Provide the [X, Y] coordinate of the cell's center where the given text is located.  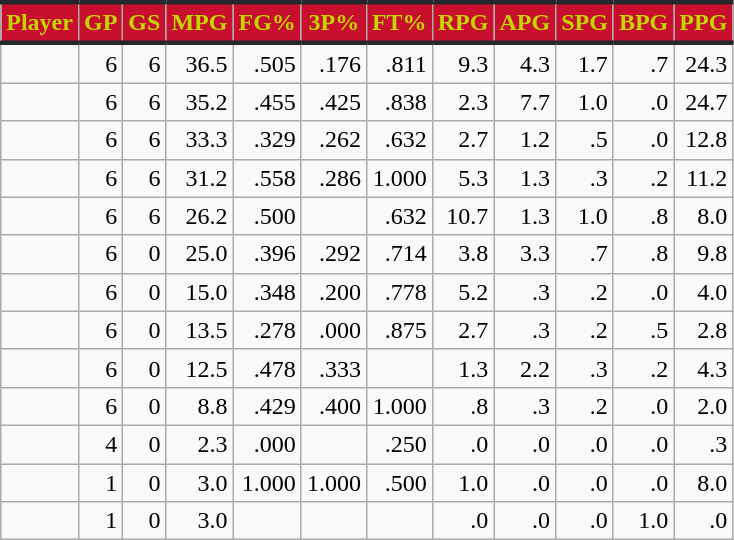
24.7 [704, 102]
31.2 [200, 178]
.348 [267, 292]
.811 [399, 63]
.292 [334, 254]
.838 [399, 102]
.429 [267, 406]
.329 [267, 140]
.333 [334, 368]
4.0 [704, 292]
15.0 [200, 292]
.778 [399, 292]
1.2 [525, 140]
MPG [200, 22]
.250 [399, 444]
APG [525, 22]
SPG [585, 22]
36.5 [200, 63]
5.2 [463, 292]
.200 [334, 292]
2.8 [704, 330]
Player [40, 22]
12.8 [704, 140]
35.2 [200, 102]
GS [144, 22]
.455 [267, 102]
4 [100, 444]
26.2 [200, 216]
.478 [267, 368]
PPG [704, 22]
.400 [334, 406]
.425 [334, 102]
.558 [267, 178]
GP [100, 22]
.262 [334, 140]
.875 [399, 330]
5.3 [463, 178]
9.3 [463, 63]
3.8 [463, 254]
11.2 [704, 178]
RPG [463, 22]
BPG [643, 22]
FG% [267, 22]
33.3 [200, 140]
.714 [399, 254]
12.5 [200, 368]
FT% [399, 22]
.396 [267, 254]
8.8 [200, 406]
2.0 [704, 406]
.286 [334, 178]
9.8 [704, 254]
.176 [334, 63]
24.3 [704, 63]
2.2 [525, 368]
10.7 [463, 216]
13.5 [200, 330]
.278 [267, 330]
.505 [267, 63]
3.3 [525, 254]
3P% [334, 22]
25.0 [200, 254]
1.7 [585, 63]
7.7 [525, 102]
